Search for the cell housing the specified text and yield its [x, y] center coordinate. 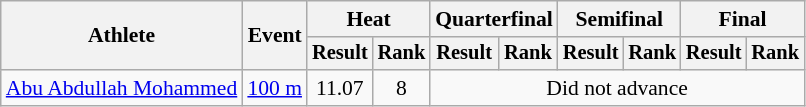
Did not advance [617, 88]
11.07 [340, 88]
100 m [274, 88]
Heat [368, 19]
Semifinal [620, 19]
Event [274, 36]
Abu Abdullah Mohammed [122, 88]
Athlete [122, 36]
Final [742, 19]
8 [402, 88]
Quarterfinal [494, 19]
